Return the (X, Y) coordinate for the center point of the cell that contains the specified text.  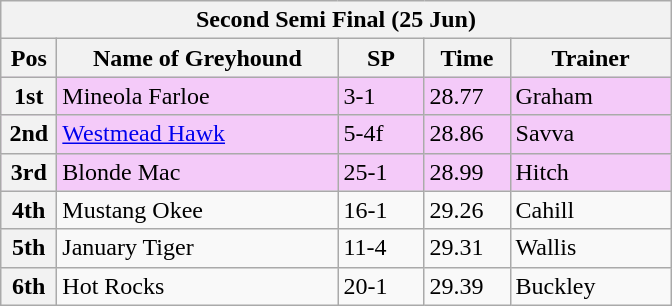
Mineola Farloe (198, 96)
Graham (590, 96)
3-1 (381, 96)
20-1 (381, 286)
Mustang Okee (198, 210)
6th (29, 286)
Westmead Hawk (198, 134)
Hot Rocks (198, 286)
3rd (29, 172)
SP (381, 58)
Cahill (590, 210)
Buckley (590, 286)
Hitch (590, 172)
16-1 (381, 210)
Savva (590, 134)
Time (467, 58)
28.86 (467, 134)
Name of Greyhound (198, 58)
28.77 (467, 96)
January Tiger (198, 248)
Wallis (590, 248)
29.39 (467, 286)
11-4 (381, 248)
5-4f (381, 134)
29.26 (467, 210)
Blonde Mac (198, 172)
2nd (29, 134)
Trainer (590, 58)
29.31 (467, 248)
1st (29, 96)
5th (29, 248)
4th (29, 210)
28.99 (467, 172)
Second Semi Final (25 Jun) (336, 20)
25-1 (381, 172)
Pos (29, 58)
